Detect which cell encompasses the target text, then output its (X, Y) center coordinate. 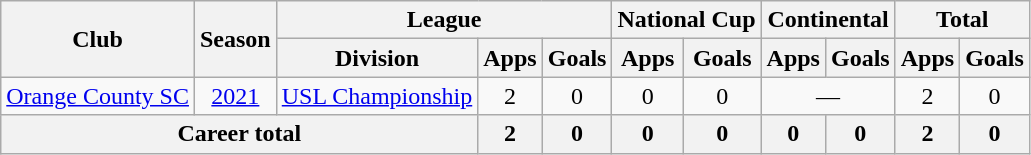
— (828, 96)
Club (98, 39)
Career total (240, 134)
League (444, 20)
Orange County SC (98, 96)
USL Championship (377, 96)
Continental (828, 20)
2021 (235, 96)
Division (377, 58)
Total (962, 20)
Season (235, 39)
National Cup (686, 20)
